Return the [X, Y] coordinate for the center point of the cell that contains the specified text.  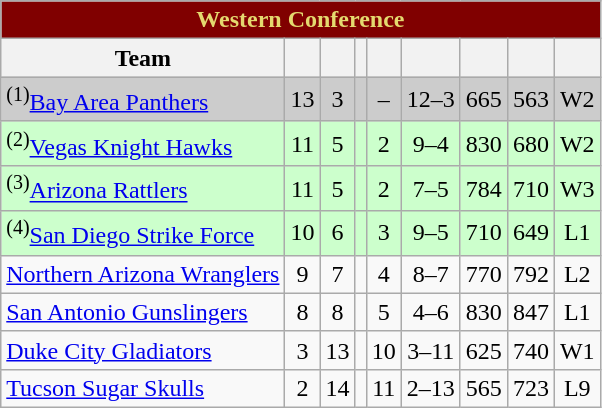
Team [143, 58]
(3)Arizona Rattlers [143, 188]
L2 [577, 274]
565 [484, 388]
(2)Vegas Knight Hawks [143, 144]
L9 [577, 388]
8–7 [430, 274]
6 [338, 234]
9 [302, 274]
3–11 [430, 350]
12–3 [430, 100]
665 [484, 100]
W1 [577, 350]
792 [530, 274]
Duke City Gladiators [143, 350]
W3 [577, 188]
649 [530, 234]
770 [484, 274]
Tucson Sugar Skulls [143, 388]
Northern Arizona Wranglers [143, 274]
Western Conference [300, 20]
723 [530, 388]
4–6 [430, 312]
847 [530, 312]
563 [530, 100]
7–5 [430, 188]
740 [530, 350]
680 [530, 144]
(1)Bay Area Panthers [143, 100]
9–4 [430, 144]
4 [384, 274]
784 [484, 188]
14 [338, 388]
7 [338, 274]
(4)San Diego Strike Force [143, 234]
625 [484, 350]
9–5 [430, 234]
– [384, 100]
2–13 [430, 388]
San Antonio Gunslingers [143, 312]
